Capture the cell that displays the provided text and extract its [x, y] central coordinate. 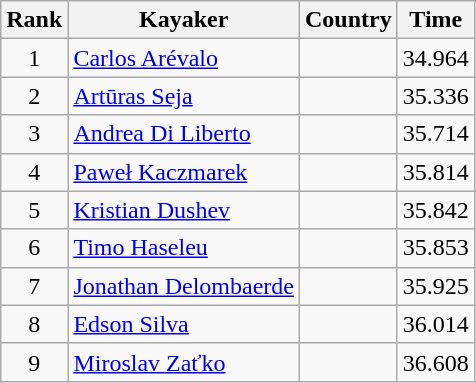
9 [34, 362]
5 [34, 210]
Artūras Seja [184, 96]
2 [34, 96]
35.814 [436, 172]
Country [349, 20]
Jonathan Delombaerde [184, 286]
Rank [34, 20]
35.925 [436, 286]
Kristian Dushev [184, 210]
Kayaker [184, 20]
34.964 [436, 58]
8 [34, 324]
Miroslav Zaťko [184, 362]
6 [34, 248]
Carlos Arévalo [184, 58]
36.608 [436, 362]
36.014 [436, 324]
Paweł Kaczmarek [184, 172]
Time [436, 20]
7 [34, 286]
Edson Silva [184, 324]
35.853 [436, 248]
Andrea Di Liberto [184, 134]
35.842 [436, 210]
3 [34, 134]
4 [34, 172]
35.714 [436, 134]
35.336 [436, 96]
Timo Haseleu [184, 248]
1 [34, 58]
